Output the (X, Y) coordinate of the center of the cell containing the given text.  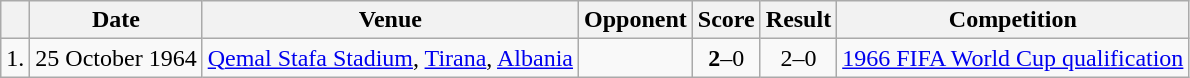
1966 FIFA World Cup qualification (1013, 58)
25 October 1964 (116, 58)
Competition (1013, 20)
Score (726, 20)
Qemal Stafa Stadium, Tirana, Albania (390, 58)
Venue (390, 20)
Result (798, 20)
1. (16, 58)
Date (116, 20)
Opponent (636, 20)
